Locate the cell with the specified text and output its (x, y) center coordinate. 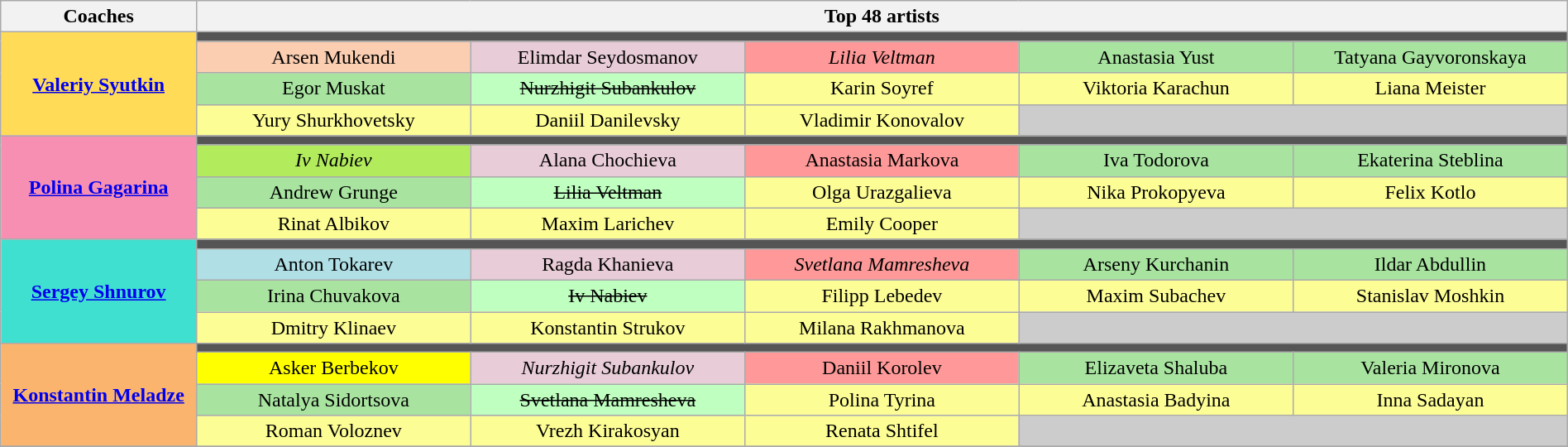
Valeriy Syutkin (99, 84)
Rinat Albikov (334, 223)
Viktoria Karachun (1156, 89)
Stanislav Moshkin (1431, 296)
Anastasia Yust (1156, 57)
Karin Soyref (882, 89)
Alana Chochieva (608, 161)
Konstantin Strukov (608, 327)
Iva Todorova (1156, 161)
Ekaterina Steblina (1431, 161)
Valeria Mironova (1431, 368)
Milana Rakhmanova (882, 327)
Renata Shtifel (882, 431)
Dmitry Klinaev (334, 327)
Nika Prokopyeva (1156, 192)
Arseny Kurchanin (1156, 264)
Anastasia Badyina (1156, 400)
Tatyana Gayvoronskaya (1431, 57)
Yury Shurkhovetsky (334, 120)
Vladimir Konovalov (882, 120)
Vrezh Kirakosyan (608, 431)
Daniil Korolev (882, 368)
Felix Kotlo (1431, 192)
Konstantin Meladze (99, 396)
Elizaveta Shaluba (1156, 368)
Daniil Danilevsky (608, 120)
Sergey Shnurov (99, 291)
Anastasia Markova (882, 161)
Inna Sadayan (1431, 400)
Ragda Khanieva (608, 264)
Top 48 artists (882, 17)
Andrew Grunge (334, 192)
Asker Berbekov (334, 368)
Arsen Mukendi (334, 57)
Ildar Abdullin (1431, 264)
Anton Tokarev (334, 264)
Irina Chuvakova (334, 296)
Filipp Lebedev (882, 296)
Maxim Subachev (1156, 296)
Elimdar Seydosmanov (608, 57)
Roman Voloznev (334, 431)
Egor Muskat (334, 89)
Olga Urazgalieva (882, 192)
Polina Tyrina (882, 400)
Emily Cooper (882, 223)
Liana Meister (1431, 89)
Coaches (99, 17)
Natalya Sidortsova (334, 400)
Polina Gagarina (99, 187)
Maxim Larichev (608, 223)
